Determine the (x, y) coordinate at the center of the cell enclosing the given text.  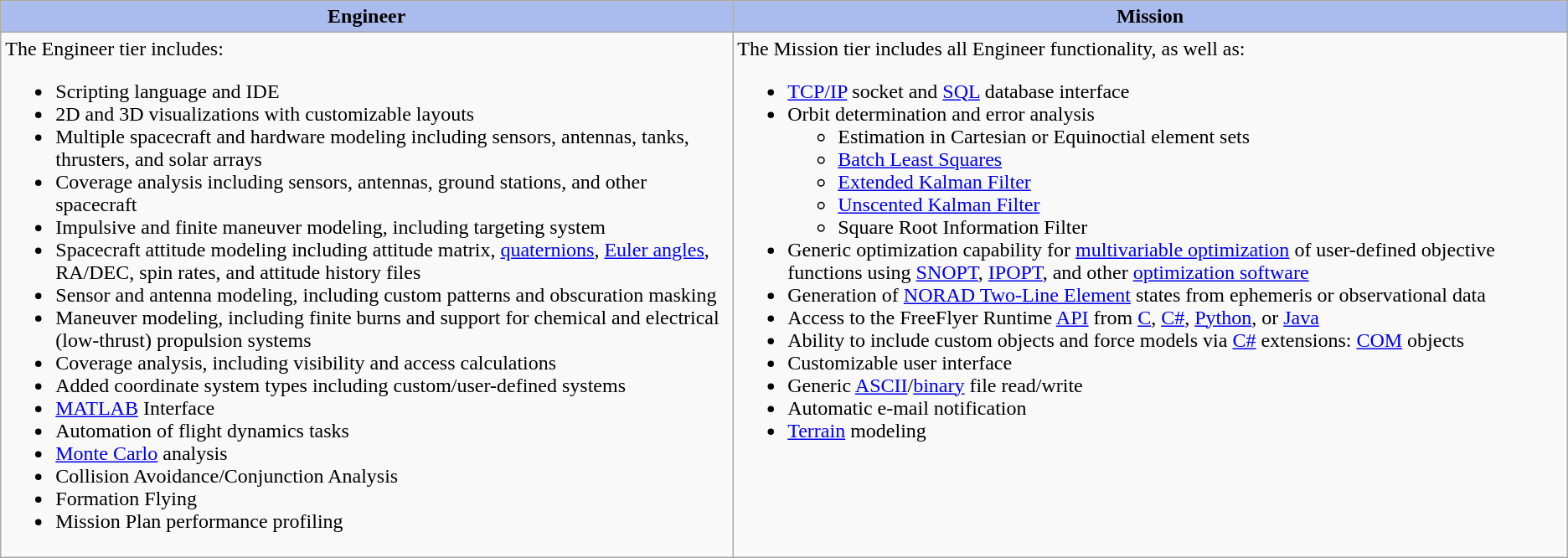
Mission (1151, 17)
Engineer (367, 17)
